Capture the cell that displays the provided text and extract its [X, Y] central coordinate. 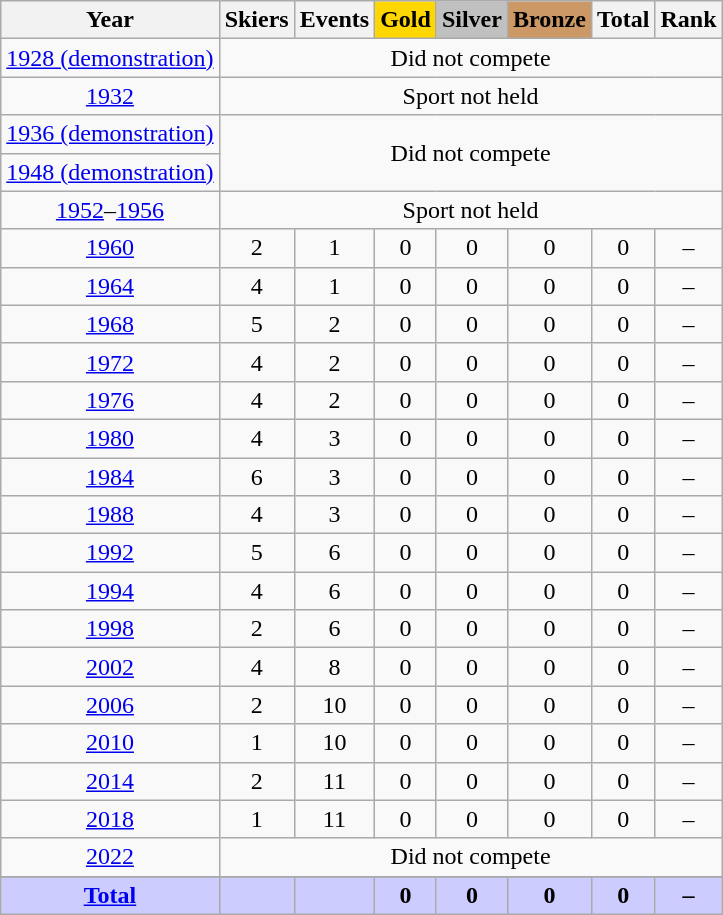
1980 [110, 438]
1936 (demonstration) [110, 134]
2014 [110, 781]
1984 [110, 477]
1964 [110, 286]
1998 [110, 629]
1968 [110, 324]
2018 [110, 819]
Events [334, 20]
Bronze [549, 20]
2010 [110, 743]
8 [334, 667]
1952–1956 [110, 210]
Year [110, 20]
2022 [110, 857]
1972 [110, 362]
Gold [406, 20]
1994 [110, 591]
1932 [110, 96]
Rank [688, 20]
1928 (demonstration) [110, 58]
Silver [472, 20]
1992 [110, 553]
2006 [110, 705]
1948 (demonstration) [110, 172]
1988 [110, 515]
Skiers [256, 20]
1960 [110, 248]
1976 [110, 400]
2002 [110, 667]
